Identify which cell holds the provided text, then report its (X, Y) central coordinate. 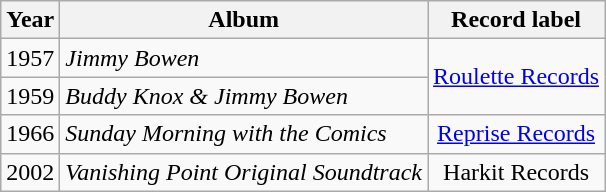
Reprise Records (516, 134)
Year (30, 20)
Record label (516, 20)
1966 (30, 134)
Harkit Records (516, 172)
Vanishing Point Original Soundtrack (244, 172)
Album (244, 20)
Buddy Knox & Jimmy Bowen (244, 96)
1957 (30, 58)
2002 (30, 172)
Jimmy Bowen (244, 58)
1959 (30, 96)
Roulette Records (516, 77)
Sunday Morning with the Comics (244, 134)
